From the cell containing the given text, extract its center point as (x, y) coordinate. 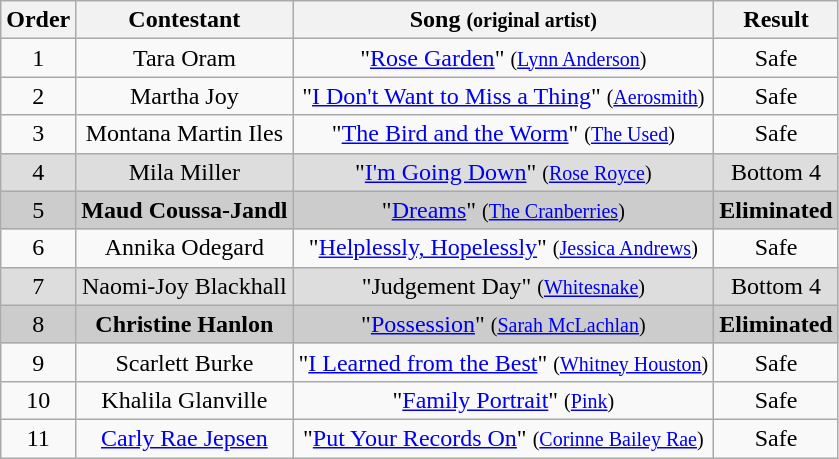
Naomi-Joy Blackhall (184, 286)
10 (38, 400)
Christine Hanlon (184, 324)
Scarlett Burke (184, 362)
"Put Your Records On" (Corinne Bailey Rae) (504, 438)
Song (original artist) (504, 20)
Annika Odegard (184, 248)
"Possession" (Sarah McLachlan) (504, 324)
Order (38, 20)
"Helplessly, Hopelessly" (Jessica Andrews) (504, 248)
Result (776, 20)
"I'm Going Down" (Rose Royce) (504, 172)
Mila Miller (184, 172)
7 (38, 286)
"I Learned from the Best" (Whitney Houston) (504, 362)
8 (38, 324)
"The Bird and the Worm" (The Used) (504, 134)
9 (38, 362)
"I Don't Want to Miss a Thing" (Aerosmith) (504, 96)
1 (38, 58)
6 (38, 248)
Maud Coussa-Jandl (184, 210)
Martha Joy (184, 96)
Carly Rae Jepsen (184, 438)
Contestant (184, 20)
5 (38, 210)
3 (38, 134)
"Judgement Day" (Whitesnake) (504, 286)
2 (38, 96)
4 (38, 172)
Tara Oram (184, 58)
"Rose Garden" (Lynn Anderson) (504, 58)
"Family Portrait" (Pink) (504, 400)
Montana Martin Iles (184, 134)
11 (38, 438)
"Dreams" (The Cranberries) (504, 210)
Khalila Glanville (184, 400)
